Return [x, y] of the center of cell containing provided text 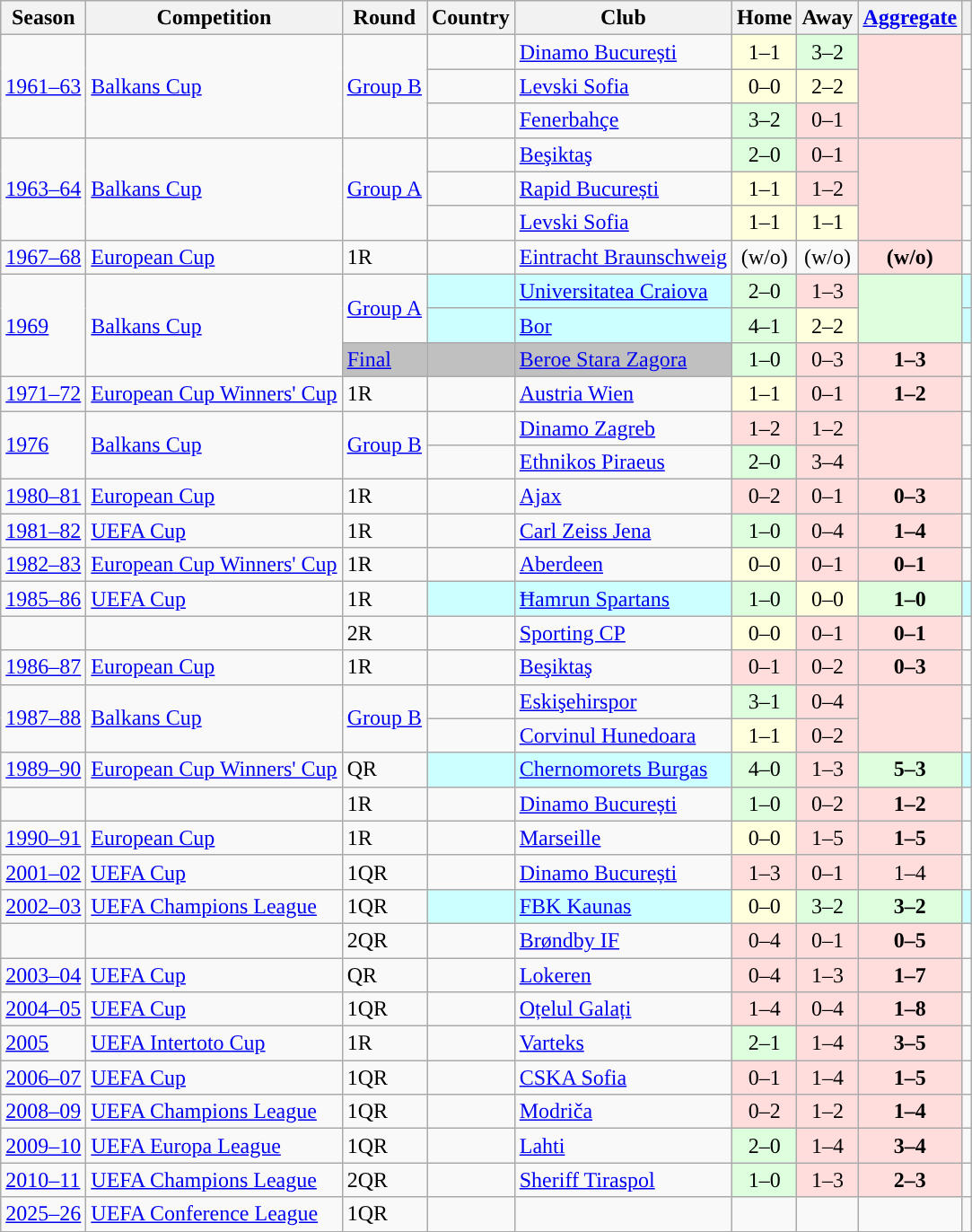
2009–10 [43, 1146]
Lokeren [623, 974]
UEFA Conference League [214, 1214]
Rapid București [623, 189]
Ajax [623, 497]
Carl Zeiss Jena [623, 531]
2002–03 [43, 906]
Ethnikos Piraeus [623, 462]
UEFA Intertoto Cup [214, 1043]
1989–90 [43, 770]
3–1 [765, 701]
Lahti [623, 1146]
Aggregate [910, 18]
Club [623, 18]
0–5 [910, 940]
Austria Wien [623, 393]
Eintracht Braunschweig [623, 257]
Bor [623, 325]
Dinamo Zagreb [623, 428]
1–7 [910, 974]
1–8 [910, 1009]
Corvinul Hunedoara [623, 735]
Oțelul Galați [623, 1009]
5–3 [910, 770]
Sheriff Tiraspol [623, 1180]
Marseille [623, 838]
Home [765, 18]
2006–07 [43, 1078]
Beroe Stara Zagora [623, 359]
1987–88 [43, 718]
Fenerbahçe [623, 120]
1985–86 [43, 599]
1967–68 [43, 257]
1969 [43, 325]
FBK Kaunas [623, 906]
Modriča [623, 1112]
Sporting CP [623, 633]
Aberdeen [623, 565]
2–1 [765, 1043]
4–1 [765, 325]
1982–83 [43, 565]
Final [384, 359]
Universitatea Craiova [623, 291]
2004–05 [43, 1009]
2005 [43, 1043]
CSKA Sofia [623, 1078]
Varteks [623, 1043]
Chernomorets Burgas [623, 770]
1971–72 [43, 393]
Brøndby IF [623, 940]
2003–04 [43, 974]
UEFA Europa League [214, 1146]
1976 [43, 445]
4–0 [765, 770]
2001–02 [43, 872]
2–3 [910, 1180]
Country [471, 18]
1981–82 [43, 531]
Season [43, 18]
2025–26 [43, 1214]
Away [828, 18]
3–5 [910, 1043]
1986–87 [43, 667]
2010–11 [43, 1180]
1980–81 [43, 497]
Eskişehirspor [623, 701]
1990–91 [43, 838]
1961–63 [43, 86]
1963–64 [43, 189]
Round [384, 18]
Competition [214, 18]
2R [384, 633]
Ħamrun Spartans [623, 599]
2008–09 [43, 1112]
